Provide the (x, y) coordinate of the cell's center where the given text is located.  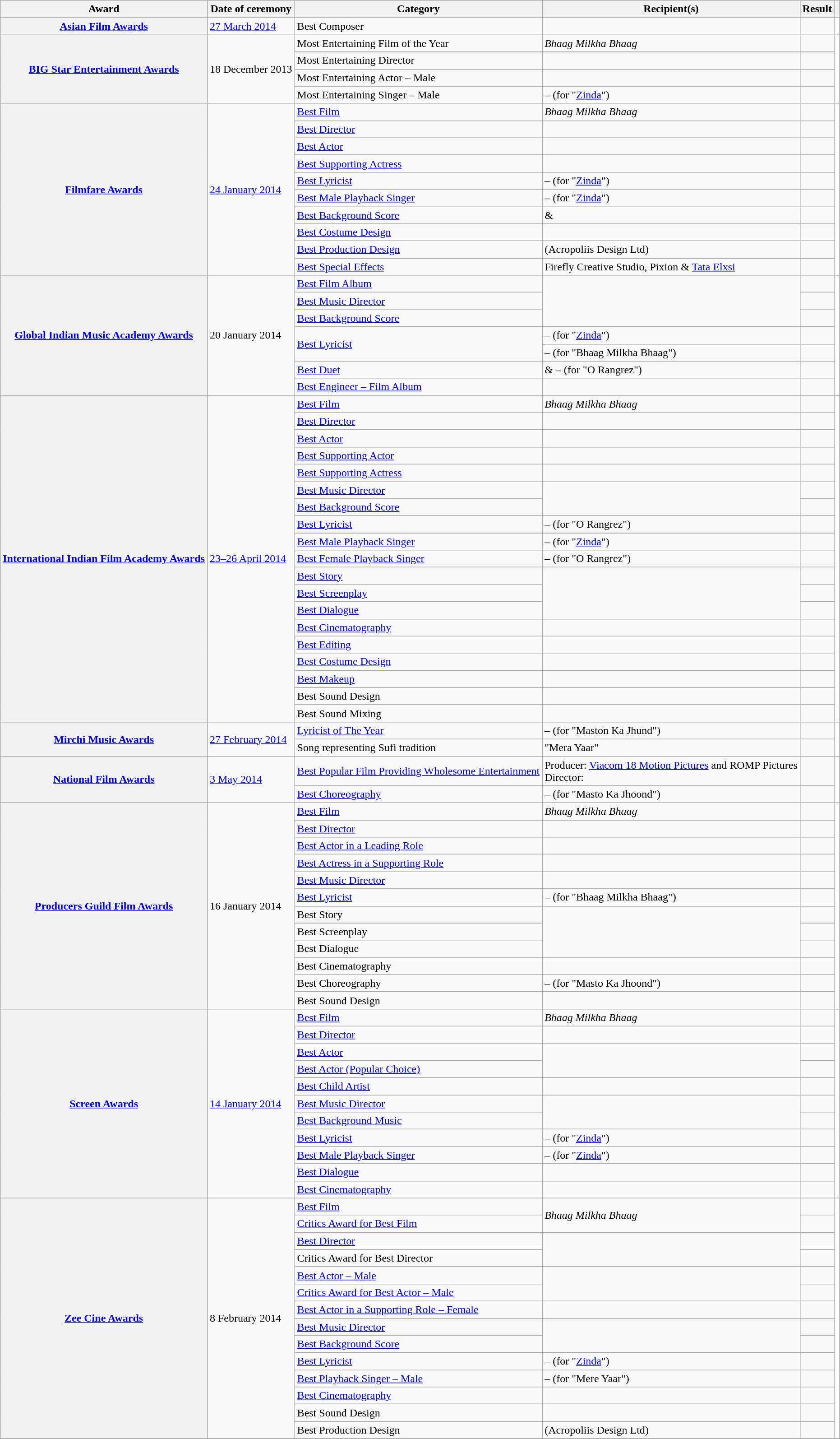
Critics Award for Best Director (419, 1258)
– (for "Mere Yaar") (671, 1379)
Best Actor – Male (419, 1275)
Best Background Music (419, 1121)
23–26 April 2014 (251, 559)
24 January 2014 (251, 190)
Best Composer (419, 26)
Best Engineer – Film Album (419, 387)
Best Special Effects (419, 267)
20 January 2014 (251, 335)
Firefly Creative Studio, Pixion & Tata Elxsi (671, 267)
Date of ceremony (251, 9)
Best Actor in a Leading Role (419, 846)
16 January 2014 (251, 906)
Asian Film Awards (104, 26)
27 March 2014 (251, 26)
Best Sound Mixing (419, 713)
& (671, 215)
Best Editing (419, 645)
Category (419, 9)
Lyricist of The Year (419, 730)
Best Film Album (419, 284)
Critics Award for Best Actor – Male (419, 1292)
Filmfare Awards (104, 190)
Best Duet (419, 370)
Best Actress in a Supporting Role (419, 863)
– (for "Maston Ka Jhund") (671, 730)
Best Supporting Actor (419, 455)
Screen Awards (104, 1103)
Best Makeup (419, 679)
Mirchi Music Awards (104, 739)
Producer: Viacom 18 Motion Pictures and ROMP PicturesDirector: (671, 771)
Producers Guild Film Awards (104, 906)
3 May 2014 (251, 780)
Most Entertaining Director (419, 60)
18 December 2013 (251, 69)
Result (817, 9)
& – (for "O Rangrez") (671, 370)
Best Actor in a Supporting Role – Female (419, 1309)
Critics Award for Best Film (419, 1224)
BIG Star Entertainment Awards (104, 69)
Best Popular Film Providing Wholesome Entertainment (419, 771)
14 January 2014 (251, 1103)
Best Female Playback Singer (419, 559)
Recipient(s) (671, 9)
Best Actor (Popular Choice) (419, 1069)
Best Playback Singer – Male (419, 1379)
27 February 2014 (251, 739)
Global Indian Music Academy Awards (104, 335)
"Mera Yaar" (671, 747)
Zee Cine Awards (104, 1318)
Most Entertaining Actor – Male (419, 78)
National Film Awards (104, 780)
International Indian Film Academy Awards (104, 559)
Song representing Sufi tradition (419, 747)
8 February 2014 (251, 1318)
Most Entertaining Film of the Year (419, 43)
Best Child Artist (419, 1086)
Award (104, 9)
Most Entertaining Singer – Male (419, 95)
